Identify which cell holds the provided text, then report its (X, Y) central coordinate. 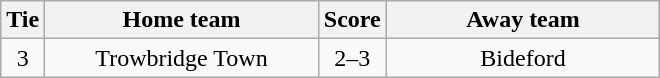
3 (23, 58)
Score (352, 20)
Away team (523, 20)
Home team (182, 20)
Bideford (523, 58)
Tie (23, 20)
2–3 (352, 58)
Trowbridge Town (182, 58)
